For the text-containing cell, return its midpoint in (x, y) coordinate format. 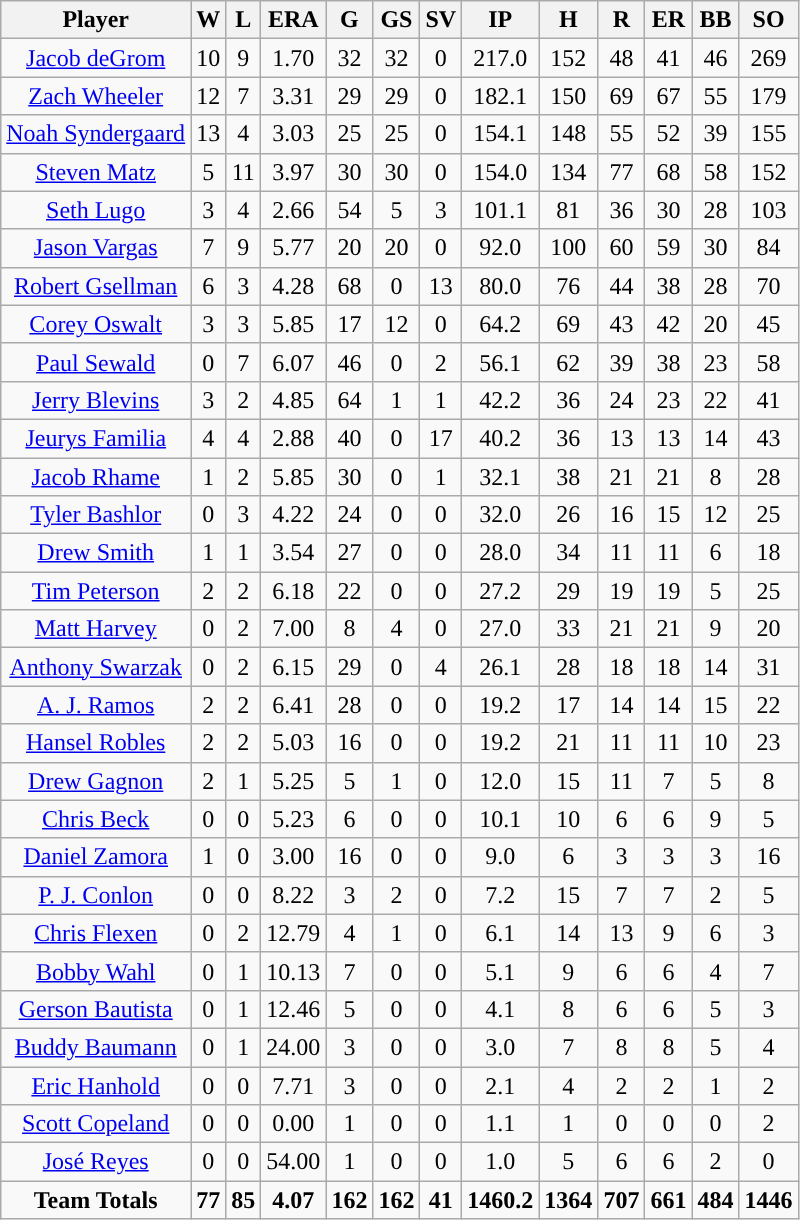
12.79 (294, 933)
L (244, 20)
27.2 (500, 591)
7.00 (294, 629)
2.1 (500, 1085)
3.0 (500, 1047)
Jacob deGrom (96, 58)
0.00 (294, 1124)
100 (568, 248)
1.0 (500, 1162)
6.18 (294, 591)
56.1 (500, 362)
484 (716, 1200)
Tim Peterson (96, 591)
Noah Syndergaard (96, 134)
661 (668, 1200)
Jacob Rhame (96, 477)
6.15 (294, 667)
4.22 (294, 515)
5.1 (500, 971)
26.1 (500, 667)
SO (768, 20)
G (350, 20)
154.0 (500, 172)
76 (568, 286)
60 (622, 248)
Chris Beck (96, 819)
182.1 (500, 96)
Bobby Wahl (96, 971)
Daniel Zamora (96, 857)
54.00 (294, 1162)
64 (350, 400)
28.0 (500, 553)
4.85 (294, 400)
Robert Gsellman (96, 286)
54 (350, 210)
101.1 (500, 210)
40.2 (500, 438)
6.41 (294, 705)
Jeurys Familia (96, 438)
Matt Harvey (96, 629)
81 (568, 210)
40 (350, 438)
Zach Wheeler (96, 96)
Gerson Bautista (96, 1009)
Jerry Blevins (96, 400)
H (568, 20)
5.03 (294, 743)
3.54 (294, 553)
9.0 (500, 857)
GS (396, 20)
BB (716, 20)
Drew Gagnon (96, 781)
Drew Smith (96, 553)
3.31 (294, 96)
P. J. Conlon (96, 895)
Buddy Baumann (96, 1047)
2.66 (294, 210)
62 (568, 362)
92.0 (500, 248)
Tyler Bashlor (96, 515)
IP (500, 20)
10.1 (500, 819)
27 (350, 553)
134 (568, 172)
4.07 (294, 1200)
3.03 (294, 134)
154.1 (500, 134)
150 (568, 96)
Steven Matz (96, 172)
ER (668, 20)
1.1 (500, 1124)
42.2 (500, 400)
52 (668, 134)
1364 (568, 1200)
Scott Copeland (96, 1124)
1460.2 (500, 1200)
45 (768, 324)
Player (96, 20)
José Reyes (96, 1162)
3.00 (294, 857)
42 (668, 324)
Hansel Robles (96, 743)
12.46 (294, 1009)
4.28 (294, 286)
85 (244, 1200)
1446 (768, 1200)
34 (568, 553)
179 (768, 96)
26 (568, 515)
10.13 (294, 971)
269 (768, 58)
4.1 (500, 1009)
64.2 (500, 324)
Eric Hanhold (96, 1085)
70 (768, 286)
217.0 (500, 58)
80.0 (500, 286)
W (208, 20)
Team Totals (96, 1200)
67 (668, 96)
3.97 (294, 172)
Seth Lugo (96, 210)
12.0 (500, 781)
Jason Vargas (96, 248)
7.2 (500, 895)
32.0 (500, 515)
5.23 (294, 819)
5.77 (294, 248)
24.00 (294, 1047)
44 (622, 286)
7.71 (294, 1085)
ERA (294, 20)
Paul Sewald (96, 362)
R (622, 20)
84 (768, 248)
5.25 (294, 781)
Anthony Swarzak (96, 667)
155 (768, 134)
6.1 (500, 933)
33 (568, 629)
A. J. Ramos (96, 705)
103 (768, 210)
2.88 (294, 438)
148 (568, 134)
31 (768, 667)
59 (668, 248)
32.1 (500, 477)
1.70 (294, 58)
Corey Oswalt (96, 324)
707 (622, 1200)
SV (441, 20)
27.0 (500, 629)
Chris Flexen (96, 933)
48 (622, 58)
8.22 (294, 895)
6.07 (294, 362)
